From the cell containing the given text, extract its center point as (x, y) coordinate. 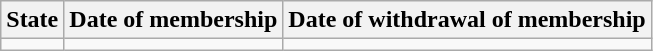
Date of withdrawal of membership (467, 20)
State (32, 20)
Date of membership (174, 20)
